Detect which cell encompasses the target text, then output its (X, Y) center coordinate. 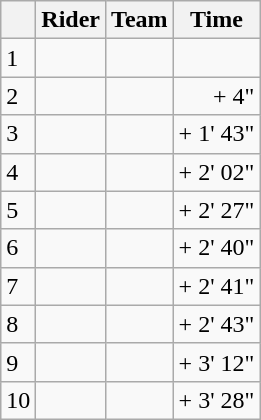
7 (18, 286)
+ 2' 40" (216, 248)
+ 2' 43" (216, 324)
+ 3' 12" (216, 362)
4 (18, 172)
+ 1' 43" (216, 134)
+ 2' 41" (216, 286)
+ 2' 02" (216, 172)
+ 4" (216, 96)
8 (18, 324)
6 (18, 248)
10 (18, 400)
9 (18, 362)
1 (18, 58)
5 (18, 210)
Time (216, 20)
3 (18, 134)
+ 3' 28" (216, 400)
Rider (71, 20)
2 (18, 96)
+ 2' 27" (216, 210)
Team (140, 20)
